Return the (X, Y) coordinate for the center point of the cell that contains the specified text.  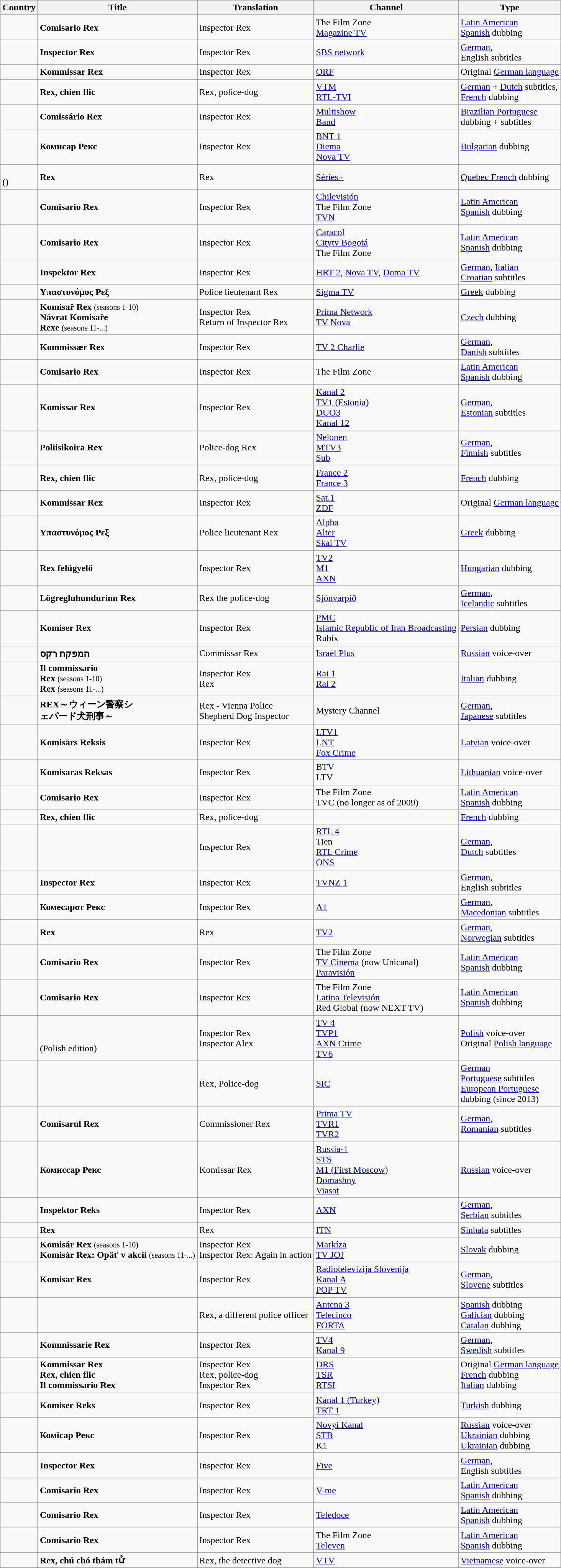
VTMRTL-TVI (386, 92)
Sigma TV (386, 292)
The Film ZoneLatina TelevisiónRed Global (now NEXT TV) (386, 997)
German, Norwegian subtitles (510, 932)
AXN (386, 1210)
Teledoce (386, 1515)
German + Dutch subtitles, French dubbing (510, 92)
Inspector RexReturn of Inspector Rex (256, 317)
Bulgarian dubbing (510, 147)
Kommissarie Rex (117, 1345)
Rai 1Rai 2 (386, 679)
ITN (386, 1230)
Turkish dubbing (510, 1405)
Rex, Police-dog (256, 1084)
Type (510, 8)
Radiotelevizija SlovenijaKanal APOP TV (386, 1280)
Rex, chú chó thám tử (117, 1560)
Antena 3TelecincoFORTA (386, 1315)
Russia-1STSM1 (First Moscow)DomashnyViasat (386, 1170)
The Film ZoneTVC (no longer as of 2009) (386, 797)
DRSTSRRTSI (386, 1375)
Komisaras Reksas (117, 772)
Russian voice-overUkrainian dubbingUkrainian dubbing (510, 1435)
Novyi KanalSTBK1 (386, 1435)
Sat.1ZDF (386, 502)
Markíza TV JOJ (386, 1249)
Title (117, 8)
Lögregluhundurinn Rex (117, 598)
Komiser Reks (117, 1405)
Vietnamese voice-over (510, 1560)
The Film ZoneMagazine TV (386, 28)
Séries+ (386, 177)
Inspektor Reks (117, 1210)
REX～ウィーン警察シェパード犬刑事～ (117, 710)
TVNZ 1 (386, 882)
Rex, the detective dog (256, 1560)
LTV1LNTFox Crime (386, 742)
Il commissario Rex (seasons 1-10)Rex (seasons 11-...) (117, 679)
Poliisikoira Rex (117, 448)
BNT 1DiemaNova TV (386, 147)
Polish voice-overOriginal Polish language (510, 1038)
German, Danish subtitles (510, 347)
ChilevisiónThe Film ZoneTVN (386, 207)
AlphaAlterSkai TV (386, 533)
German, Finnish subtitles (510, 448)
German, ItalianCroatian subtitles (510, 272)
MultishowBand (386, 116)
GermanPortuguese subtitlesEuropean Portuguese dubbing (since 2013) (510, 1084)
SBS network (386, 52)
Kommissar RexRex, chien flicIl commissario Rex (117, 1375)
Brazilian Portuguese dubbing + subtitles (510, 116)
Commissar Rex (256, 653)
Rex - Vienna Police Shepherd Dog Inspector (256, 710)
The Film ZoneTeleven (386, 1540)
Channel (386, 8)
TV2 (386, 932)
German, Icelandic subtitles (510, 598)
Komiser Rex (117, 628)
German, Swedish subtitles (510, 1345)
Inspector RexRex (256, 679)
Rex the police-dog (256, 598)
France 2France 3 (386, 478)
Country (19, 8)
Komisár Rex (seasons 1-10)Komisár Rex: Opäť v akcii (seasons 11-...) (117, 1249)
CaracolCitytv BogotáThe Film Zone (386, 242)
SIC (386, 1084)
Police-dog Rex (256, 448)
Inspektor Rex (117, 272)
המפקח רקס (117, 653)
TV 4TVP1AXN CrimeTV6 (386, 1038)
TV2M1AXN (386, 568)
Prima TVTVR1TVR2 (386, 1124)
Israel Plus (386, 653)
Комесарот Рекс (117, 907)
Inspector RexRex, police-dogInspector Rex (256, 1375)
German, Serbian subtitles (510, 1210)
TV 2 Charlie (386, 347)
Comissário Rex (117, 116)
ORF (386, 72)
German, Macedonian subtitles (510, 907)
HRT 2, Nova TV, Doma TV (386, 272)
The Film ZoneTV Cinema (now Unicanal)Paravisión (386, 962)
(Polish edition) (117, 1038)
BTVLTV (386, 772)
VTV (386, 1560)
Inspector RexInspector Rex: Again in action (256, 1249)
Quebec French dubbing (510, 177)
Slovak dubbing (510, 1249)
Original German languageFrench dubbingItalian dubbing (510, 1375)
Komisař Rex (seasons 1-10)Návrat Komisaře Rexe (seasons 11-...) (117, 317)
Rex felügyelő (117, 568)
German, Dutch subtitles (510, 847)
RTL 4Tien RTL CrimeONS (386, 847)
Lithuanian voice-over (510, 772)
Latvian voice-over (510, 742)
Kanal 2TV1 (Estonia)DUO3Kanal 12 (386, 408)
Mystery Channel (386, 710)
German, Slovene subtitles (510, 1280)
German, Romanian subtitles (510, 1124)
Five (386, 1465)
Комісар Рекс (117, 1435)
Komisar Rex (117, 1280)
() (19, 177)
Комисар Рекс (117, 147)
Italian dubbing (510, 679)
Translation (256, 8)
Persian dubbing (510, 628)
German, Japanese subtitles (510, 710)
PMCIslamic Republic of Iran BroadcastingRubix (386, 628)
Sinhala subtitles (510, 1230)
Kanal 1 (Turkey)TRT 1 (386, 1405)
TV4Kanal 9 (386, 1345)
Prima Network TV Nova (386, 317)
Rex, a different police officer (256, 1315)
German, Estonian subtitles (510, 408)
Komisārs Reksis (117, 742)
Комиссар Рекс (117, 1170)
A1 (386, 907)
The Film Zone (386, 372)
Inspector RexInspector Alex (256, 1038)
Spanish dubbingGalician dubbingCatalan dubbing (510, 1315)
Kommissær Rex (117, 347)
Hungarian dubbing (510, 568)
Sjónvarpið (386, 598)
Czech dubbing (510, 317)
Commissioner Rex (256, 1124)
NelonenMTV3Sub (386, 448)
V-me (386, 1490)
Comisarul Rex (117, 1124)
